Return the (x, y) coordinate for the center point of the cell that contains the specified text.  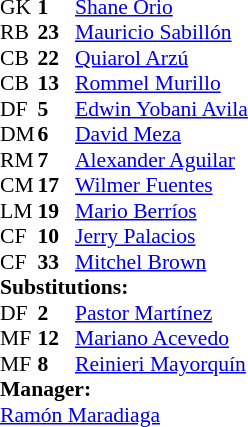
33 (57, 262)
Pastor Martínez (162, 313)
Mitchel Brown (162, 262)
8 (57, 364)
RB (19, 33)
RM (19, 160)
CM (19, 185)
Rommel Murillo (162, 83)
Alexander Aguilar (162, 160)
13 (57, 83)
David Meza (162, 135)
Mauricio Sabillón (162, 33)
LM (19, 211)
12 (57, 339)
Manager: (124, 389)
22 (57, 58)
6 (57, 135)
Mario Berríos (162, 211)
Substitutions: (124, 287)
Jerry Palacios (162, 237)
17 (57, 185)
Mariano Acevedo (162, 339)
7 (57, 160)
10 (57, 237)
Edwin Yobani Avila (162, 109)
2 (57, 313)
5 (57, 109)
Reinieri Mayorquín (162, 364)
Quiarol Arzú (162, 58)
DM (19, 135)
19 (57, 211)
Wilmer Fuentes (162, 185)
23 (57, 33)
